Capture the cell that displays the provided text and extract its (x, y) central coordinate. 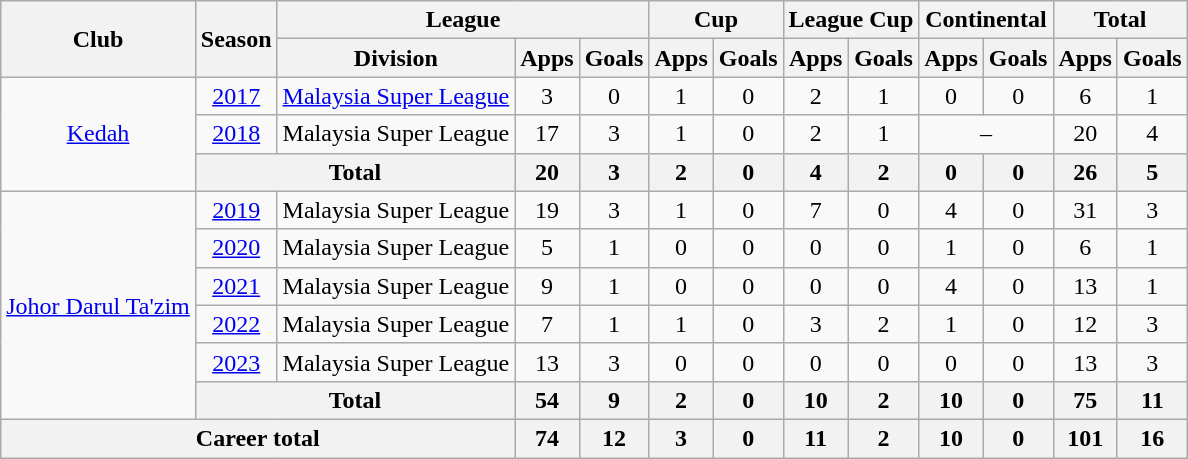
Division (396, 58)
2021 (236, 286)
2019 (236, 210)
54 (547, 400)
Continental (986, 20)
17 (547, 134)
101 (1085, 438)
26 (1085, 172)
2018 (236, 134)
19 (547, 210)
Johor Darul Ta'zim (98, 305)
League (463, 20)
2017 (236, 96)
Club (98, 39)
Season (236, 39)
75 (1085, 400)
2022 (236, 324)
74 (547, 438)
2023 (236, 362)
Kedah (98, 134)
League Cup (851, 20)
– (986, 134)
2020 (236, 248)
Cup (716, 20)
16 (1152, 438)
Career total (258, 438)
31 (1085, 210)
